Pinpoint the cell where the given text exists, returning its [x, y] midpoint coordinate. 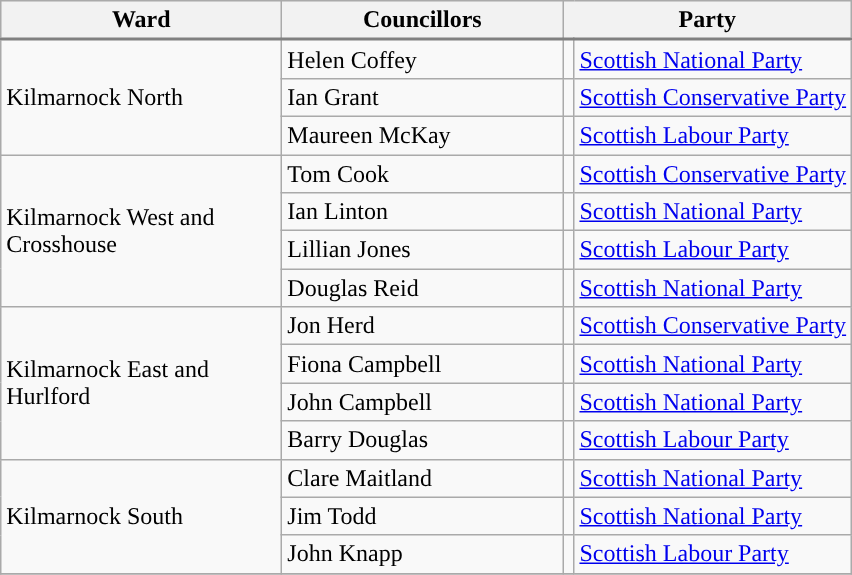
Douglas Reid [422, 288]
Lillian Jones [422, 250]
Kilmarnock North [142, 98]
Party [708, 20]
John Knapp [422, 554]
Clare Maitland [422, 478]
Jon Herd [422, 326]
Ian Grant [422, 97]
John Campbell [422, 402]
Councillors [422, 20]
Tom Cook [422, 173]
Kilmarnock West and Crosshouse [142, 230]
Fiona Campbell [422, 364]
Helen Coffey [422, 60]
Kilmarnock South [142, 516]
Ward [142, 20]
Barry Douglas [422, 440]
Ian Linton [422, 212]
Maureen McKay [422, 135]
Kilmarnock East and Hurlford [142, 383]
Jim Todd [422, 516]
